Return (x, y) of the center of cell containing provided text 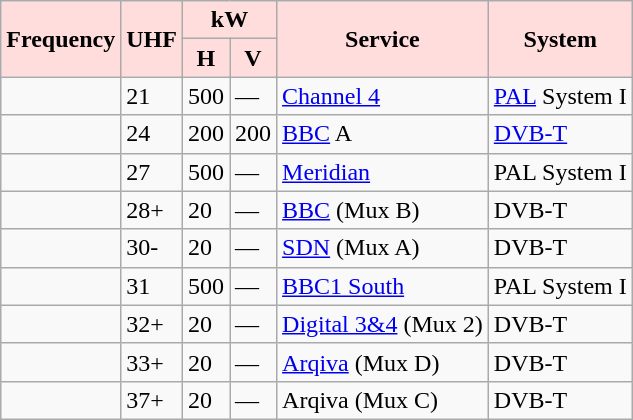
UHF (152, 39)
V (254, 58)
H (206, 58)
31 (152, 286)
30- (152, 248)
32+ (152, 324)
28+ (152, 210)
37+ (152, 400)
Service (383, 39)
kW (229, 20)
BBC A (383, 134)
Digital 3&4 (Mux 2) (383, 324)
SDN (Mux A) (383, 248)
Meridian (383, 172)
BBC (Mux B) (383, 210)
33+ (152, 362)
Frequency (61, 39)
Channel 4 (383, 96)
Arqiva (Mux C) (383, 400)
21 (152, 96)
System (560, 39)
27 (152, 172)
24 (152, 134)
Arqiva (Mux D) (383, 362)
BBC1 South (383, 286)
